Extract the (x, y) coordinate from the center of the cell holding the provided text.  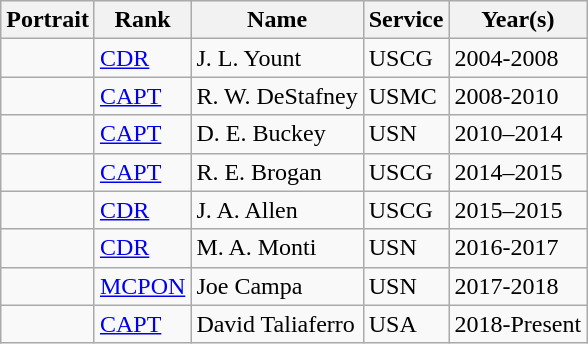
Joe Campa (277, 286)
M. A. Monti (277, 248)
2014–2015 (518, 172)
USA (406, 324)
Service (406, 20)
D. E. Buckey (277, 134)
Rank (142, 20)
2018-Present (518, 324)
USMC (406, 96)
MCPON (142, 286)
2015–2015 (518, 210)
2017-2018 (518, 286)
2010–2014 (518, 134)
Year(s) (518, 20)
Portrait (48, 20)
2016-2017 (518, 248)
2008-2010 (518, 96)
R. W. DeStafney (277, 96)
Name (277, 20)
J. A. Allen (277, 210)
J. L. Yount (277, 58)
R. E. Brogan (277, 172)
2004-2008 (518, 58)
David Taliaferro (277, 324)
